Find where the given text appears and provide that cell's center as (x, y) coordinate. 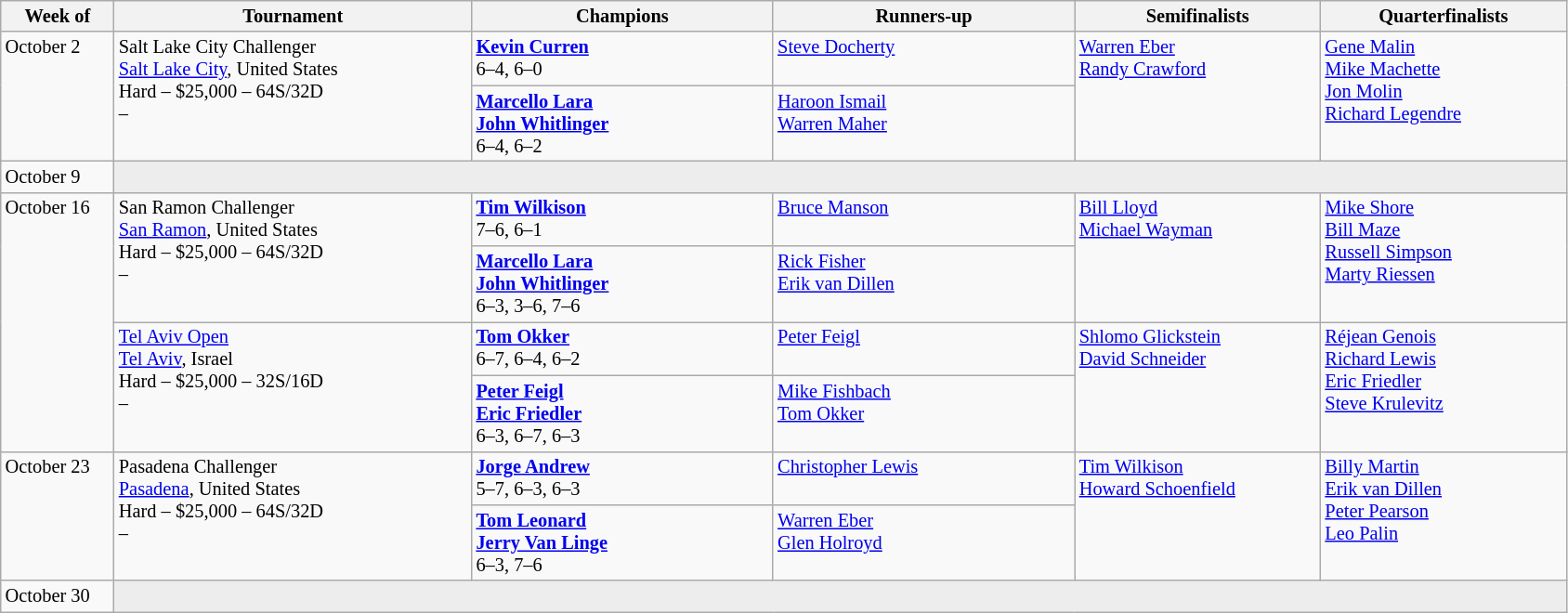
San Ramon Challenger San Ramon, United StatesHard – $25,000 – 64S/32D – (294, 256)
Runners-up (923, 16)
Marcello Lara John Whitlinger6–4, 6–2 (622, 124)
Semifinalists (1198, 16)
Tom Leonard Jerry Van Linge6–3, 7–6 (622, 542)
Réjean Genois Richard Lewis Eric Friedler Steve Krulevitz (1444, 386)
Tel Aviv Open Tel Aviv, IsraelHard – $25,000 – 32S/16D – (294, 386)
Peter Feigl (923, 348)
Marcello Lara John Whitlinger6–3, 3–6, 7–6 (622, 284)
Haroon Ismail Warren Maher (923, 124)
Rick Fisher Erik van Dillen (923, 284)
Warren Eber Randy Crawford (1198, 97)
Kevin Curren 6–4, 6–0 (622, 59)
Shlomo Glickstein David Schneider (1198, 386)
Billy Martin Erik van Dillen Peter Pearson Leo Palin (1444, 516)
Week of (58, 16)
Tournament (294, 16)
Mike Shore Bill Maze Russell Simpson Marty Riessen (1444, 256)
October 16 (58, 321)
Mike Fishbach Tom Okker (923, 413)
October 23 (58, 516)
Christopher Lewis (923, 478)
Tim Wilkison 7–6, 6–1 (622, 219)
October 2 (58, 97)
October 9 (58, 176)
Tom Okker 6–7, 6–4, 6–2 (622, 348)
Steve Docherty (923, 59)
Gene Malin Mike Machette Jon Molin Richard Legendre (1444, 97)
Bruce Manson (923, 219)
Jorge Andrew 5–7, 6–3, 6–3 (622, 478)
Warren Eber Glen Holroyd (923, 542)
Peter Feigl Eric Friedler6–3, 6–7, 6–3 (622, 413)
October 30 (58, 596)
Pasadena Challenger Pasadena, United StatesHard – $25,000 – 64S/32D – (294, 516)
Salt Lake City Challenger Salt Lake City, United StatesHard – $25,000 – 64S/32D – (294, 97)
Quarterfinalists (1444, 16)
Tim Wilkison Howard Schoenfield (1198, 516)
Bill Lloyd Michael Wayman (1198, 256)
Champions (622, 16)
